Capture the cell that displays the provided text and extract its [X, Y] central coordinate. 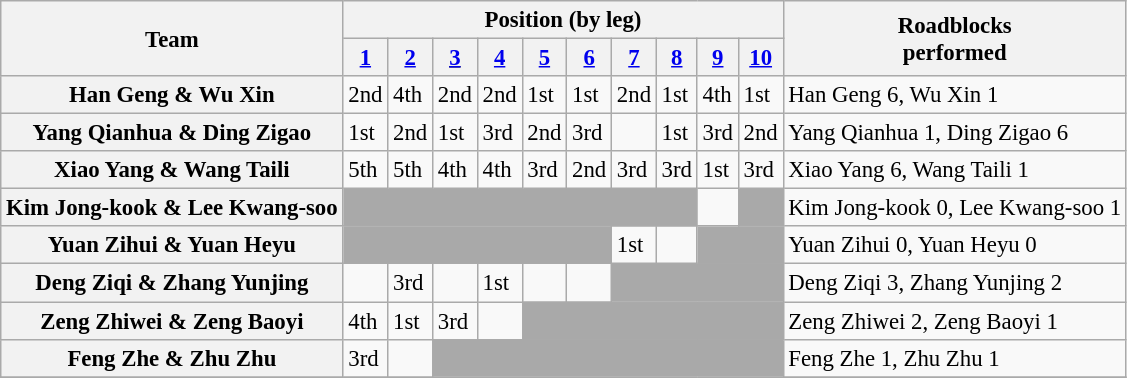
4 [500, 58]
Xiao Yang 6, Wang Taili 1 [954, 170]
10 [760, 58]
Yang Qianhua 1, Ding Zigao 6 [954, 133]
Yuan Zihui 0, Yuan Heyu 0 [954, 245]
Position (by leg) [563, 20]
8 [676, 58]
2 [410, 58]
Kim Jong-kook 0, Lee Kwang-soo 1 [954, 208]
Deng Ziqi & Zhang Yunjing [172, 283]
Yuan Zihui & Yuan Heyu [172, 245]
Yang Qianhua & Ding Zigao [172, 133]
Zeng Zhiwei 2, Zeng Baoyi 1 [954, 321]
Deng Ziqi 3, Zhang Yunjing 2 [954, 283]
1 [366, 58]
Feng Zhe 1, Zhu Zhu 1 [954, 358]
Kim Jong-kook & Lee Kwang-soo [172, 208]
5 [544, 58]
7 [634, 58]
9 [718, 58]
Han Geng & Wu Xin [172, 95]
6 [590, 58]
Feng Zhe & Zhu Zhu [172, 358]
Team [172, 38]
Han Geng 6, Wu Xin 1 [954, 95]
Zeng Zhiwei & Zeng Baoyi [172, 321]
Roadblocksperformed [954, 38]
3 [454, 58]
Xiao Yang & Wang Taili [172, 170]
